Extract the [X, Y] coordinate from the center of the cell holding the provided text.  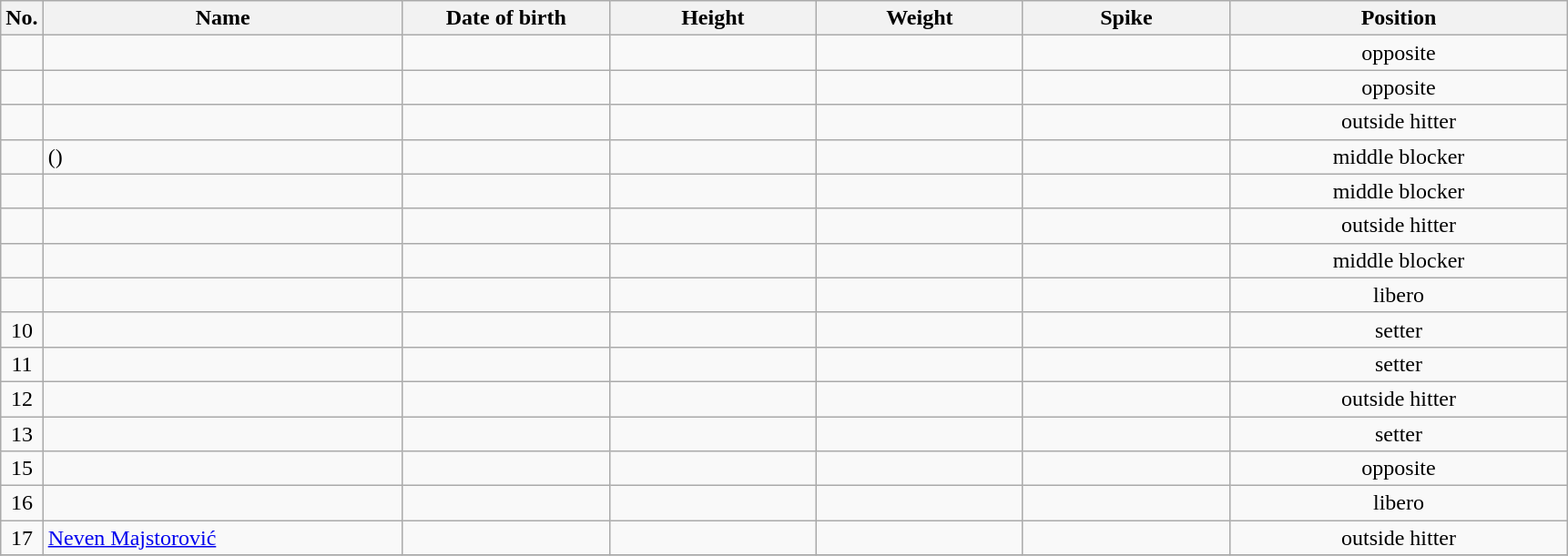
Spike [1125, 18]
15 [22, 469]
12 [22, 399]
Weight [920, 18]
() [222, 157]
No. [22, 18]
10 [22, 329]
Date of birth [506, 18]
13 [22, 434]
Position [1399, 18]
17 [22, 538]
Neven Majstorović [222, 538]
Name [222, 18]
Height [712, 18]
16 [22, 503]
11 [22, 364]
